From the cell containing the given text, extract its center point as (x, y) coordinate. 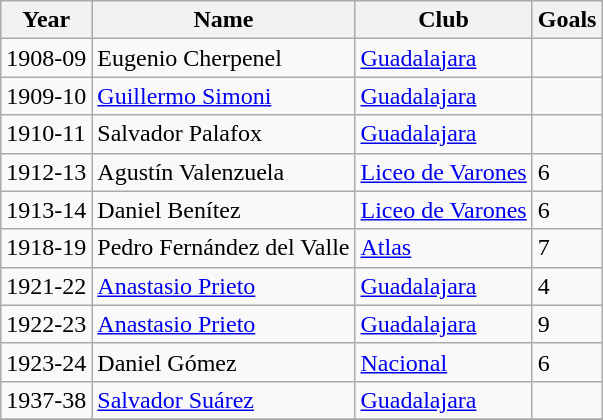
7 (567, 248)
Daniel Gómez (224, 362)
1923-24 (46, 362)
Nacional (444, 362)
Guillermo Simoni (224, 96)
Year (46, 20)
1912-13 (46, 172)
Eugenio Cherpenel (224, 58)
1913-14 (46, 210)
1921-22 (46, 286)
Name (224, 20)
Goals (567, 20)
4 (567, 286)
Club (444, 20)
1908-09 (46, 58)
1937-38 (46, 400)
1909-10 (46, 96)
Atlas (444, 248)
1910-11 (46, 134)
Agustín Valenzuela (224, 172)
1922-23 (46, 324)
Daniel Benítez (224, 210)
Salvador Palafox (224, 134)
9 (567, 324)
1918-19 (46, 248)
Salvador Suárez (224, 400)
Pedro Fernández del Valle (224, 248)
